For the text-containing cell, return its midpoint in (X, Y) coordinate format. 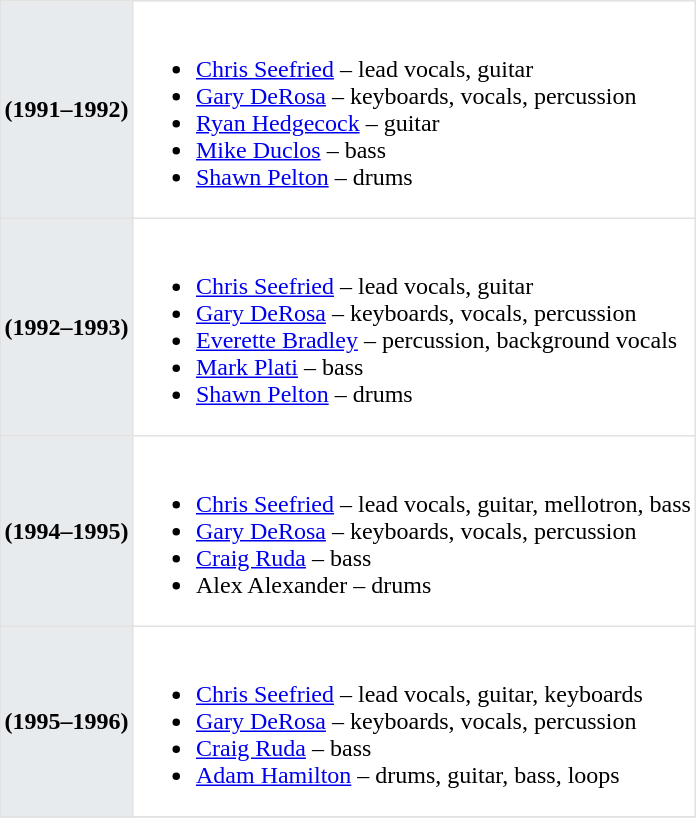
(1991–1992) (66, 110)
Chris Seefried – lead vocals, guitar, keyboardsGary DeRosa – keyboards, vocals, percussionCraig Ruda – bassAdam Hamilton – drums, guitar, bass, loops (413, 721)
(1992–1993) (66, 327)
(1995–1996) (66, 721)
(1994–1995) (66, 531)
Chris Seefried – lead vocals, guitar, mellotron, bassGary DeRosa – keyboards, vocals, percussionCraig Ruda – bassAlex Alexander – drums (413, 531)
Chris Seefried – lead vocals, guitarGary DeRosa – keyboards, vocals, percussionRyan Hedgecock – guitarMike Duclos – bassShawn Pelton – drums (413, 110)
